Detect which cell encompasses the target text, then output its (x, y) center coordinate. 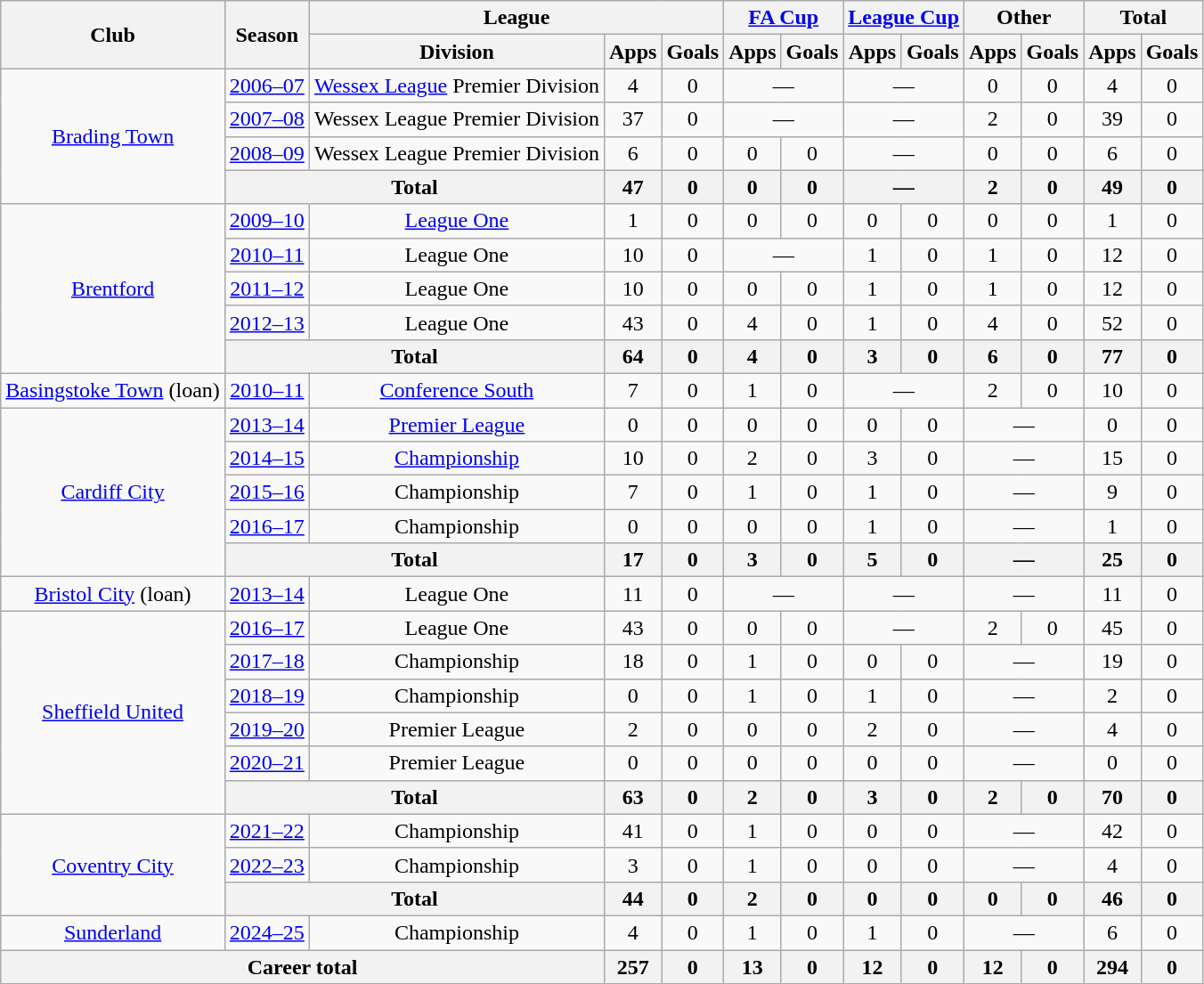
Sunderland (113, 932)
Division (456, 52)
FA Cup (784, 18)
2012–13 (267, 322)
2009–10 (267, 221)
2011–12 (267, 289)
15 (1112, 459)
2024–25 (267, 932)
294 (1112, 966)
Brentford (113, 289)
2015–16 (267, 492)
70 (1112, 797)
2019–20 (267, 729)
64 (632, 356)
Season (267, 35)
Career total (303, 966)
Coventry City (113, 865)
Basingstoke Town (loan) (113, 390)
2017–18 (267, 662)
2008–09 (267, 153)
Brading Town (113, 136)
League Cup (904, 18)
Other (1024, 18)
2006–07 (267, 85)
5 (873, 560)
17 (632, 560)
2021–22 (267, 831)
47 (632, 187)
41 (632, 831)
2022–23 (267, 865)
Sheffield United (113, 712)
49 (1112, 187)
19 (1112, 662)
257 (632, 966)
44 (632, 899)
45 (1112, 628)
Bristol City (loan) (113, 594)
77 (1112, 356)
2014–15 (267, 459)
Conference South (456, 390)
2020–21 (267, 763)
Club (113, 35)
63 (632, 797)
46 (1112, 899)
18 (632, 662)
2007–08 (267, 119)
25 (1112, 560)
39 (1112, 119)
13 (752, 966)
37 (632, 119)
2018–19 (267, 695)
52 (1112, 322)
9 (1112, 492)
42 (1112, 831)
Cardiff City (113, 492)
League (517, 18)
